Identify which cell holds the provided text, then report its [X, Y] central coordinate. 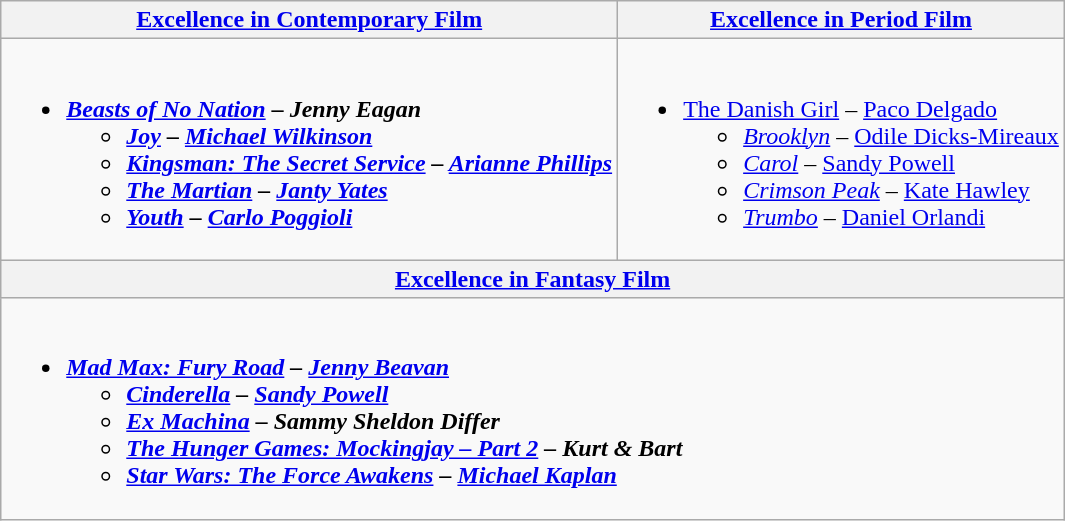
Excellence in Fantasy Film [533, 279]
The Danish Girl – Paco DelgadoBrooklyn – Odile Dicks-MireauxCarol – Sandy PowellCrimson Peak – Kate HawleyTrumbo – Daniel Orlandi [842, 150]
Excellence in Contemporary Film [310, 20]
Excellence in Period Film [842, 20]
